Determine the [x, y] coordinate at the center of the cell enclosing the given text.  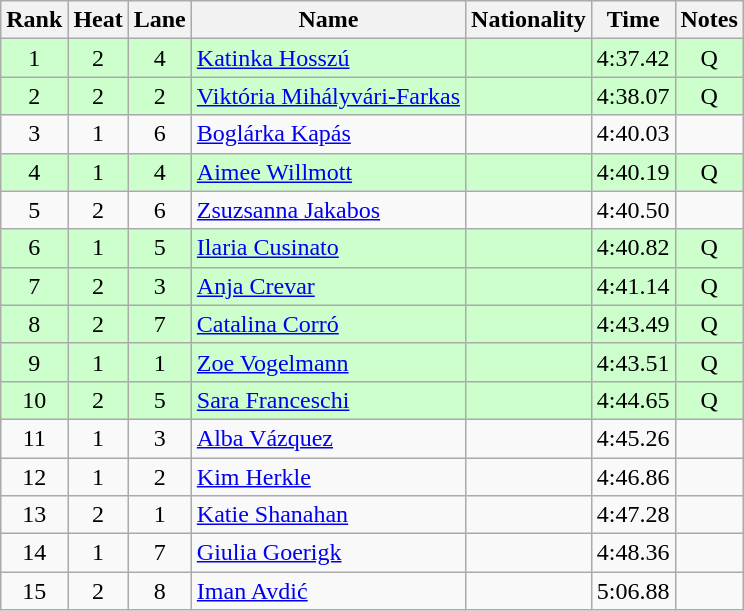
4:41.14 [633, 286]
Katie Shanahan [328, 515]
Ilaria Cusinato [328, 248]
Aimee Willmott [328, 172]
Zsuzsanna Jakabos [328, 210]
13 [34, 515]
4:40.50 [633, 210]
4:47.28 [633, 515]
12 [34, 477]
Nationality [529, 20]
Catalina Corró [328, 324]
15 [34, 591]
4:40.19 [633, 172]
14 [34, 553]
Sara Franceschi [328, 400]
4:37.42 [633, 58]
Anja Crevar [328, 286]
Katinka Hosszú [328, 58]
Name [328, 20]
4:45.26 [633, 438]
10 [34, 400]
4:38.07 [633, 96]
4:44.65 [633, 400]
4:43.51 [633, 362]
4:48.36 [633, 553]
Viktória Mihályvári-Farkas [328, 96]
4:40.03 [633, 134]
Zoe Vogelmann [328, 362]
4:43.49 [633, 324]
Notes [709, 20]
4:46.86 [633, 477]
Iman Avdić [328, 591]
Rank [34, 20]
4:40.82 [633, 248]
11 [34, 438]
Kim Herkle [328, 477]
Time [633, 20]
Lane [160, 20]
9 [34, 362]
Alba Vázquez [328, 438]
Heat [98, 20]
5:06.88 [633, 591]
Boglárka Kapás [328, 134]
Giulia Goerigk [328, 553]
